Provide the [X, Y] coordinate of the cell's center where the given text is located.  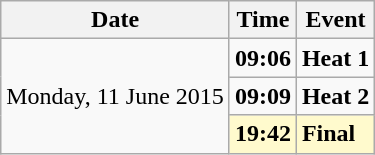
Final [335, 134]
09:09 [262, 96]
Event [335, 20]
Time [262, 20]
19:42 [262, 134]
Date [116, 20]
Monday, 11 June 2015 [116, 96]
Heat 1 [335, 58]
Heat 2 [335, 96]
09:06 [262, 58]
